For the text-containing cell, return its midpoint in (X, Y) coordinate format. 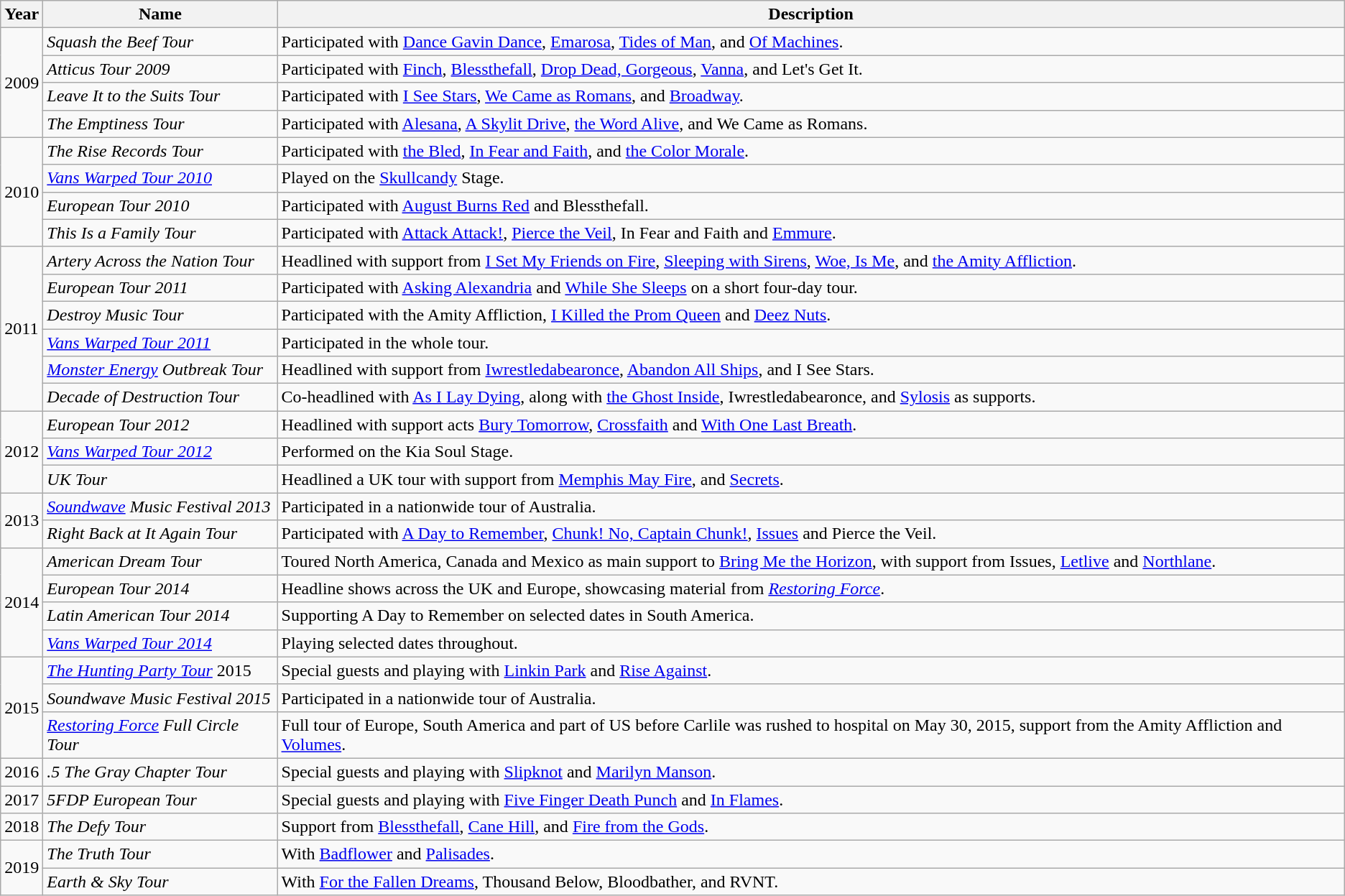
Participated with A Day to Remember, Chunk! No, Captain Chunk!, Issues and Pierce the Veil. (810, 534)
2019 (22, 868)
Participated with the Amity Affliction, I Killed the Prom Queen and Deez Nuts. (810, 315)
Vans Warped Tour 2010 (160, 178)
Playing selected dates throughout. (810, 643)
Destroy Music Tour (160, 315)
Vans Warped Tour 2011 (160, 343)
American Dream Tour (160, 561)
Latin American Tour 2014 (160, 616)
Co-headlined with As I Lay Dying, along with the Ghost Inside, Iwrestledabearonce, and Sylosis as supports. (810, 397)
With For the Fallen Dreams, Thousand Below, Bloodbather, and RVNT. (810, 882)
European Tour 2014 (160, 588)
2011 (22, 328)
Support from Blessthefall, Cane Hill, and Fire from the Gods. (810, 827)
Played on the Skullcandy Stage. (810, 178)
Performed on the Kia Soul Stage. (810, 452)
Participated with Dance Gavin Dance, Emarosa, Tides of Man, and Of Machines. (810, 42)
2009 (22, 83)
Leave It to the Suits Tour (160, 96)
Headlined with support acts Bury Tomorrow, Crossfaith and With One Last Breath. (810, 425)
Atticus Tour 2009 (160, 69)
The Truth Tour (160, 854)
2016 (22, 772)
European Tour 2011 (160, 287)
The Emptiness Tour (160, 124)
5FDP European Tour (160, 800)
Headline shows across the UK and Europe, showcasing material from Restoring Force. (810, 588)
Headlined with support from I Set My Friends on Fire, Sleeping with Sirens, Woe, Is Me, and the Amity Affliction. (810, 260)
Special guests and playing with Slipknot and Marilyn Manson. (810, 772)
Special guests and playing with Linkin Park and Rise Against. (810, 670)
Decade of Destruction Tour (160, 397)
2014 (22, 602)
Description (810, 14)
Participated with Attack Attack!, Pierce the Veil, In Fear and Faith and Emmure. (810, 233)
European Tour 2010 (160, 205)
.5 The Gray Chapter Tour (160, 772)
Participated with Asking Alexandria and While She Sleeps on a short four-day tour. (810, 287)
The Defy Tour (160, 827)
Artery Across the Nation Tour (160, 260)
2015 (22, 707)
European Tour 2012 (160, 425)
Special guests and playing with Five Finger Death Punch and In Flames. (810, 800)
Year (22, 14)
Headlined a UK tour with support from Memphis May Fire, and Secrets. (810, 479)
2010 (22, 192)
Participated with Alesana, A Skylit Drive, the Word Alive, and We Came as Romans. (810, 124)
This Is a Family Tour (160, 233)
Toured North America, Canada and Mexico as main support to Bring Me the Horizon, with support from Issues, Letlive and Northlane. (810, 561)
Headlined with support from Iwrestledabearonce, Abandon All Ships, and I See Stars. (810, 370)
Squash the Beef Tour (160, 42)
Participated with the Bled, In Fear and Faith, and the Color Morale. (810, 151)
Soundwave Music Festival 2013 (160, 507)
Participated with I See Stars, We Came as Romans, and Broadway. (810, 96)
With Badflower and Palisades. (810, 854)
Supporting A Day to Remember on selected dates in South America. (810, 616)
The Rise Records Tour (160, 151)
Soundwave Music Festival 2015 (160, 698)
Restoring Force Full Circle Tour (160, 734)
Right Back at It Again Tour (160, 534)
2012 (22, 452)
Participated with August Burns Red and Blessthefall. (810, 205)
Earth & Sky Tour (160, 882)
2017 (22, 800)
Participated in the whole tour. (810, 343)
The Hunting Party Tour 2015 (160, 670)
Participated with Finch, Blessthefall, Drop Dead, Gorgeous, Vanna, and Let's Get It. (810, 69)
2013 (22, 520)
Name (160, 14)
UK Tour (160, 479)
Vans Warped Tour 2014 (160, 643)
2018 (22, 827)
Vans Warped Tour 2012 (160, 452)
Monster Energy Outbreak Tour (160, 370)
